Locate the cell with the specified text and output its (X, Y) center coordinate. 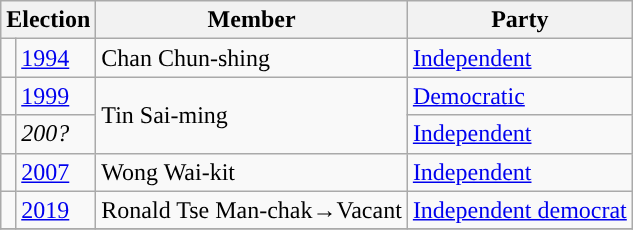
2019 (56, 210)
Democratic (520, 96)
Wong Wai-kit (252, 172)
1994 (56, 58)
Ronald Tse Man-chak→Vacant (252, 210)
Independent democrat (520, 210)
2007 (56, 172)
Tin Sai-ming (252, 115)
Party (520, 20)
Member (252, 20)
Chan Chun-shing (252, 58)
200? (56, 134)
1999 (56, 96)
Election (48, 20)
